From the cell containing the given text, extract its center point as [X, Y] coordinate. 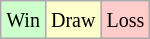
Win [24, 20]
Loss [126, 20]
Draw [72, 20]
